Locate the cell with the specified text and output its [x, y] center coordinate. 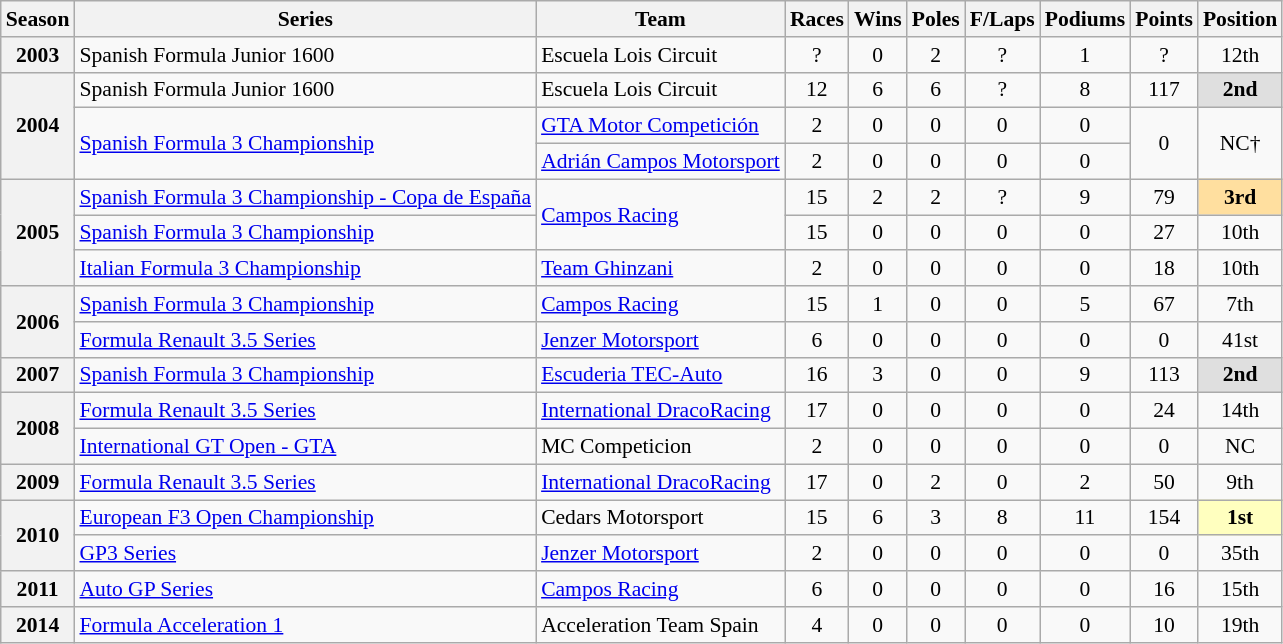
7th [1240, 304]
GP3 Series [305, 554]
154 [1164, 518]
Poles [936, 19]
117 [1164, 90]
European F3 Open Championship [305, 518]
GTA Motor Competición [660, 126]
2010 [38, 536]
27 [1164, 233]
Team Ghinzani [660, 269]
1st [1240, 518]
MC Competicion [660, 447]
11 [1086, 518]
Cedars Motorsport [660, 518]
67 [1164, 304]
35th [1240, 554]
18 [1164, 269]
5 [1086, 304]
Series [305, 19]
NC [1240, 447]
Spanish Formula 3 Championship - Copa de España [305, 197]
12th [1240, 55]
Wins [878, 19]
2014 [38, 625]
Formula Acceleration 1 [305, 625]
4 [817, 625]
2006 [38, 322]
Position [1240, 19]
Season [38, 19]
Acceleration Team Spain [660, 625]
3rd [1240, 197]
Adrián Campos Motorsport [660, 162]
Team [660, 19]
9th [1240, 482]
12 [817, 90]
41st [1240, 340]
113 [1164, 375]
2011 [38, 589]
2009 [38, 482]
2005 [38, 232]
2003 [38, 55]
10 [1164, 625]
14th [1240, 411]
2008 [38, 428]
79 [1164, 197]
Auto GP Series [305, 589]
Points [1164, 19]
Italian Formula 3 Championship [305, 269]
F/Laps [1002, 19]
International GT Open - GTA [305, 447]
19th [1240, 625]
Races [817, 19]
Podiums [1086, 19]
24 [1164, 411]
15th [1240, 589]
Escuderia TEC-Auto [660, 375]
2007 [38, 375]
2004 [38, 126]
NC† [1240, 144]
50 [1164, 482]
